Identify which cell holds the provided text, then report its (X, Y) central coordinate. 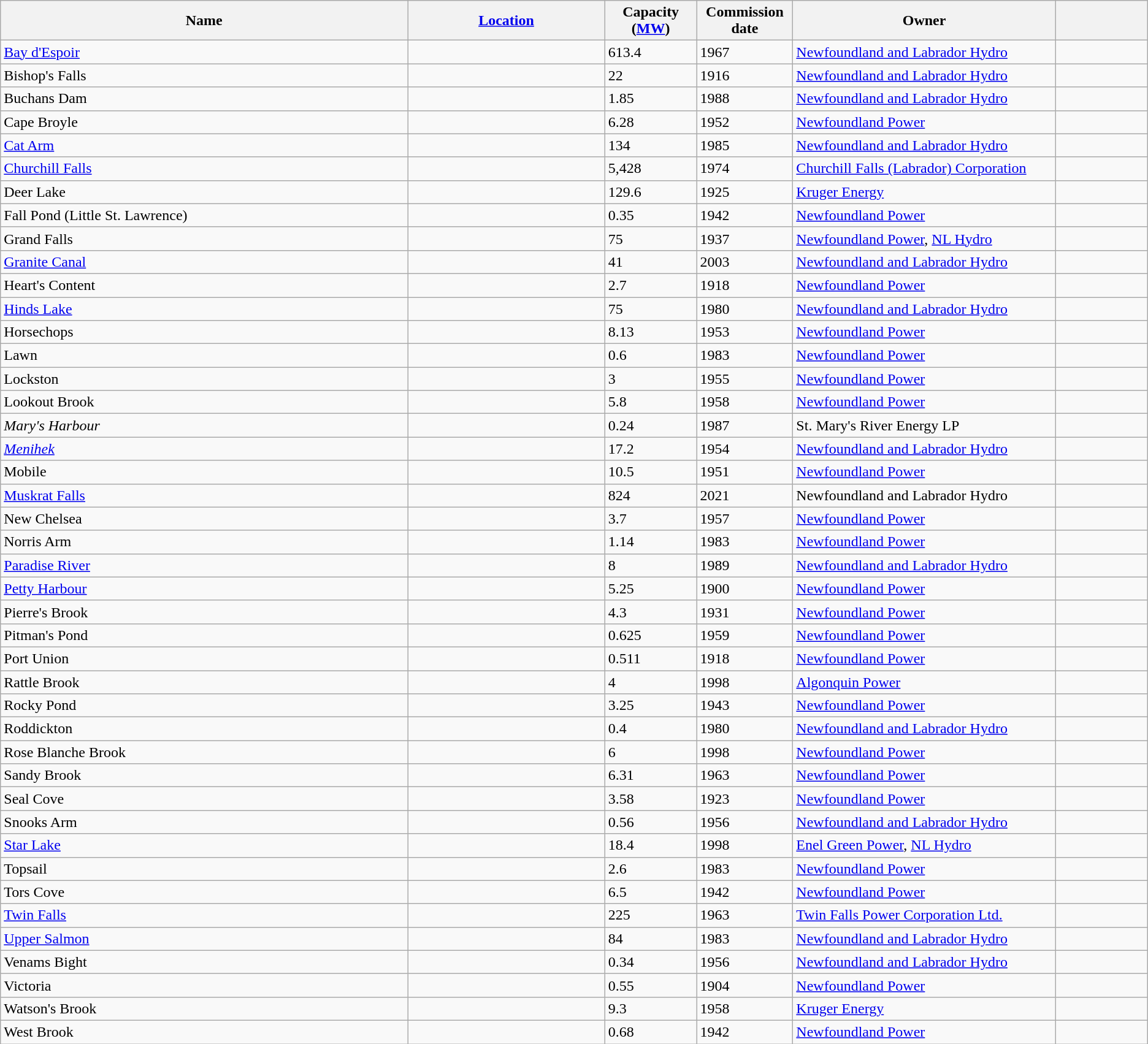
Seal Cove (204, 799)
1925 (744, 192)
1943 (744, 706)
Paradise River (204, 565)
41 (651, 262)
6.28 (651, 122)
0.35 (651, 215)
18.4 (651, 845)
1954 (744, 449)
Twin Falls Power Corporation Ltd. (924, 915)
1952 (744, 122)
Granite Canal (204, 262)
1987 (744, 425)
Tors Cove (204, 892)
Lookout Brook (204, 402)
22 (651, 75)
0.24 (651, 425)
8.13 (651, 332)
0.55 (651, 985)
Rattle Brook (204, 682)
Heart's Content (204, 285)
225 (651, 915)
Mary's Harbour (204, 425)
1955 (744, 379)
Port Union (204, 658)
Pierre's Brook (204, 612)
Norris Arm (204, 542)
1951 (744, 472)
Twin Falls (204, 915)
2003 (744, 262)
Rocky Pond (204, 706)
1.14 (651, 542)
Rose Blanche Brook (204, 752)
3.58 (651, 799)
5.8 (651, 402)
84 (651, 939)
9.3 (651, 1008)
1989 (744, 565)
6.5 (651, 892)
Commission date (744, 21)
Name (204, 21)
1931 (744, 612)
17.2 (651, 449)
5.25 (651, 589)
West Brook (204, 1032)
Deer Lake (204, 192)
1957 (744, 519)
Petty Harbour (204, 589)
Snooks Arm (204, 822)
Bay d'Espoir (204, 52)
Muskrat Falls (204, 495)
Buchans Dam (204, 99)
Churchill Falls (204, 169)
0.34 (651, 962)
3 (651, 379)
0.56 (651, 822)
2.6 (651, 869)
134 (651, 145)
Bishop's Falls (204, 75)
Horsechops (204, 332)
St. Mary's River Energy LP (924, 425)
Lawn (204, 356)
Upper Salmon (204, 939)
Hinds Lake (204, 308)
1916 (744, 75)
1985 (744, 145)
1974 (744, 169)
4 (651, 682)
Roddickton (204, 729)
Pitman's Pond (204, 635)
Grand Falls (204, 238)
4.3 (651, 612)
Venams Bight (204, 962)
Churchill Falls (Labrador) Corporation (924, 169)
1904 (744, 985)
1937 (744, 238)
New Chelsea (204, 519)
Topsail (204, 869)
2.7 (651, 285)
1988 (744, 99)
Newfoundland Power, NL Hydro (924, 238)
0.625 (651, 635)
Menihek (204, 449)
Algonquin Power (924, 682)
6 (651, 752)
0.511 (651, 658)
129.6 (651, 192)
1923 (744, 799)
0.4 (651, 729)
Sandy Brook (204, 775)
0.68 (651, 1032)
0.6 (651, 356)
Victoria (204, 985)
3.25 (651, 706)
Cape Broyle (204, 122)
1959 (744, 635)
1953 (744, 332)
10.5 (651, 472)
1.85 (651, 99)
Lockston (204, 379)
Owner (924, 21)
Mobile (204, 472)
613.4 (651, 52)
Capacity (MW) (651, 21)
1967 (744, 52)
Enel Green Power, NL Hydro (924, 845)
824 (651, 495)
6.31 (651, 775)
5,428 (651, 169)
Star Lake (204, 845)
8 (651, 565)
Watson's Brook (204, 1008)
1900 (744, 589)
Fall Pond (Little St. Lawrence) (204, 215)
2021 (744, 495)
3.7 (651, 519)
Cat Arm (204, 145)
Location (507, 21)
